Find where the given text appears and provide that cell's center as (X, Y) coordinate. 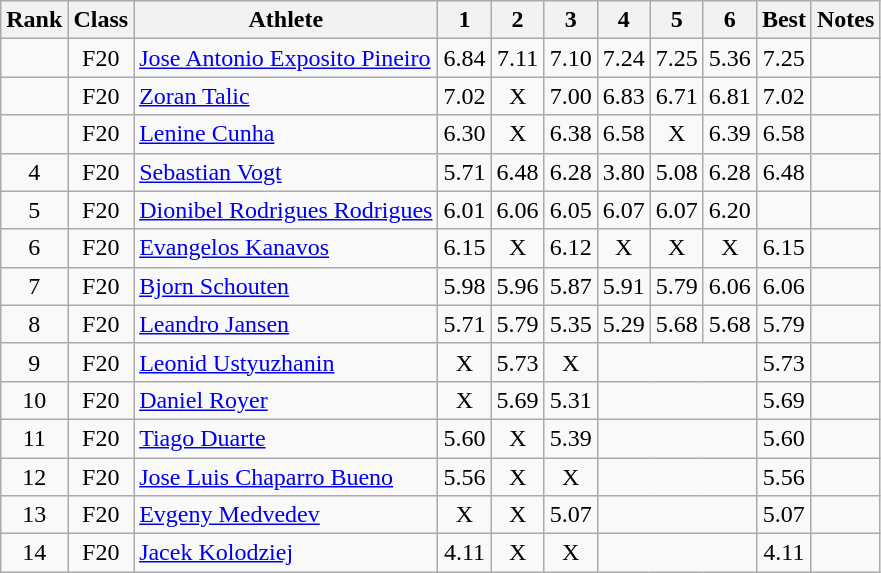
6.81 (730, 96)
5.39 (570, 438)
6.20 (730, 210)
5.29 (624, 324)
Sebastian Vogt (286, 172)
3.80 (624, 172)
Evgeny Medvedev (286, 515)
5.87 (570, 286)
6.30 (464, 134)
5.08 (676, 172)
5.31 (570, 400)
6.01 (464, 210)
6.12 (570, 248)
Lenine Cunha (286, 134)
Daniel Royer (286, 400)
5.36 (730, 58)
5.35 (570, 324)
6.83 (624, 96)
Best (784, 20)
6.38 (570, 134)
10 (34, 400)
7.24 (624, 58)
2 (518, 20)
14 (34, 553)
Rank (34, 20)
6.84 (464, 58)
Notes (845, 20)
Jacek Kolodziej (286, 553)
7.00 (570, 96)
Bjorn Schouten (286, 286)
1 (464, 20)
Evangelos Kanavos (286, 248)
Jose Luis Chaparro Bueno (286, 477)
5.91 (624, 286)
7 (34, 286)
7.11 (518, 58)
Jose Antonio Exposito Pineiro (286, 58)
9 (34, 362)
8 (34, 324)
13 (34, 515)
Leandro Jansen (286, 324)
Tiago Duarte (286, 438)
5.96 (518, 286)
6.05 (570, 210)
Athlete (286, 20)
Zoran Talic (286, 96)
Dionibel Rodrigues Rodrigues (286, 210)
Leonid Ustyuzhanin (286, 362)
11 (34, 438)
7.10 (570, 58)
6.71 (676, 96)
3 (570, 20)
6.39 (730, 134)
5.98 (464, 286)
Class (101, 20)
12 (34, 477)
